Output the [X, Y] coordinate of the center of the cell containing the given text.  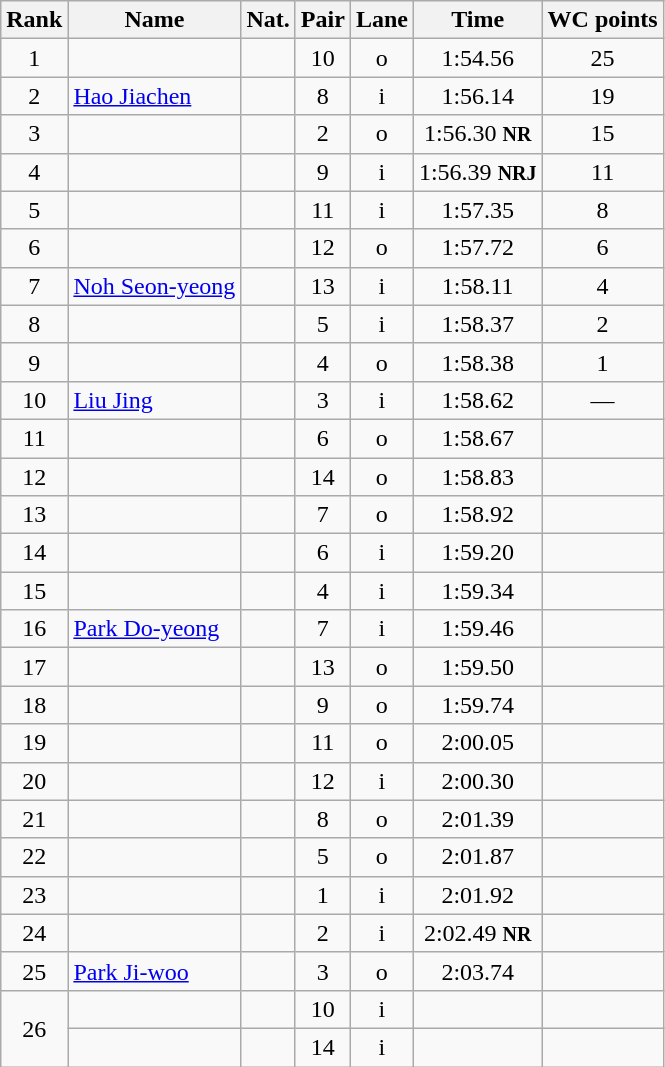
1:57.35 [478, 210]
1:56.39 NRJ [478, 172]
1:59.46 [478, 629]
17 [34, 667]
Liu Jing [154, 400]
1:57.72 [478, 248]
2:01.92 [478, 895]
Park Do-yeong [154, 629]
Park Ji-woo [154, 971]
1:59.50 [478, 667]
2:01.39 [478, 819]
WC points [602, 20]
Noh Seon-yeong [154, 286]
— [602, 400]
1:58.37 [478, 324]
24 [34, 933]
1:54.56 [478, 58]
1:56.30 NR [478, 134]
1:58.62 [478, 400]
23 [34, 895]
1:58.38 [478, 362]
26 [34, 1028]
1:58.92 [478, 515]
1:56.14 [478, 96]
2:00.05 [478, 743]
2:02.49 NR [478, 933]
18 [34, 705]
Pair [322, 20]
22 [34, 857]
21 [34, 819]
Rank [34, 20]
Hao Jiachen [154, 96]
16 [34, 629]
Name [154, 20]
Nat. [268, 20]
2:03.74 [478, 971]
1:59.20 [478, 553]
Time [478, 20]
1:59.34 [478, 591]
1:59.74 [478, 705]
1:58.11 [478, 286]
20 [34, 781]
2:00.30 [478, 781]
1:58.83 [478, 477]
1:58.67 [478, 438]
Lane [382, 20]
2:01.87 [478, 857]
